Return the [X, Y] coordinate for the center point of the cell that contains the specified text.  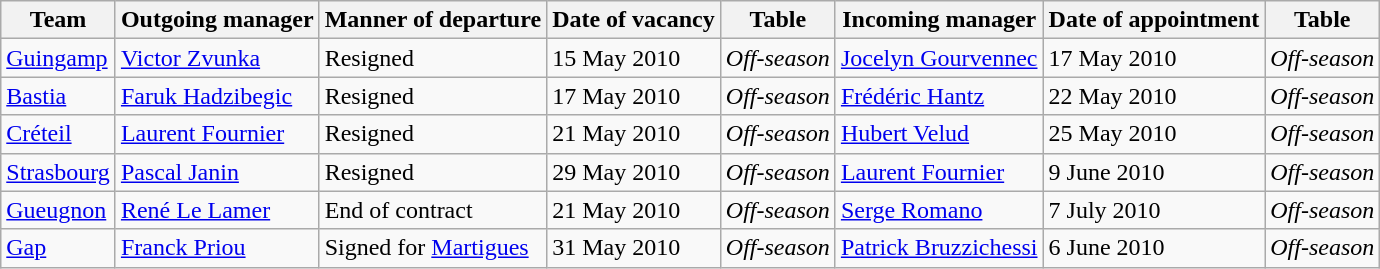
Bastia [58, 96]
Strasbourg [58, 172]
6 June 2010 [1154, 248]
Guingamp [58, 58]
Créteil [58, 134]
Gueugnon [58, 210]
Date of appointment [1154, 20]
Gap [58, 248]
Date of vacancy [634, 20]
Patrick Bruzzichessi [939, 248]
15 May 2010 [634, 58]
Frédéric Hantz [939, 96]
René Le Lamer [217, 210]
9 June 2010 [1154, 172]
25 May 2010 [1154, 134]
Jocelyn Gourvennec [939, 58]
22 May 2010 [1154, 96]
Franck Priou [217, 248]
Faruk Hadzibegic [217, 96]
Signed for Martigues [432, 248]
Serge Romano [939, 210]
7 July 2010 [1154, 210]
Incoming manager [939, 20]
End of contract [432, 210]
29 May 2010 [634, 172]
Pascal Janin [217, 172]
Victor Zvunka [217, 58]
31 May 2010 [634, 248]
Manner of departure [432, 20]
Team [58, 20]
Hubert Velud [939, 134]
Outgoing manager [217, 20]
